For the text-containing cell, return its midpoint in [X, Y] coordinate format. 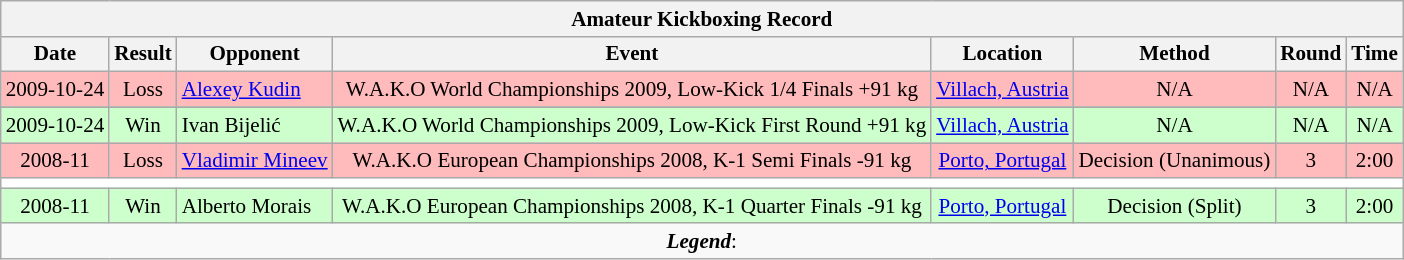
W.A.K.O World Championships 2009, Low-Kick First Round +91 kg [632, 124]
Amateur Kickboxing Record [702, 18]
Decision (Unanimous) [1175, 160]
Decision (Split) [1175, 206]
Result [142, 54]
W.A.K.O World Championships 2009, Low-Kick 1/4 Finals +91 kg [632, 90]
Opponent [255, 54]
Time [1374, 54]
Vladimir Mineev [255, 160]
Alberto Morais [255, 206]
Event [632, 54]
Date [55, 54]
Method [1175, 54]
Ivan Bijelić [255, 124]
W.A.K.O European Championships 2008, K-1 Semi Finals -91 kg [632, 160]
W.A.K.O European Championships 2008, K-1 Quarter Finals -91 kg [632, 206]
Legend: [702, 240]
Location [1002, 54]
Alexey Kudin [255, 90]
Round [1310, 54]
